Determine the (X, Y) coordinate at the center of the cell enclosing the given text.  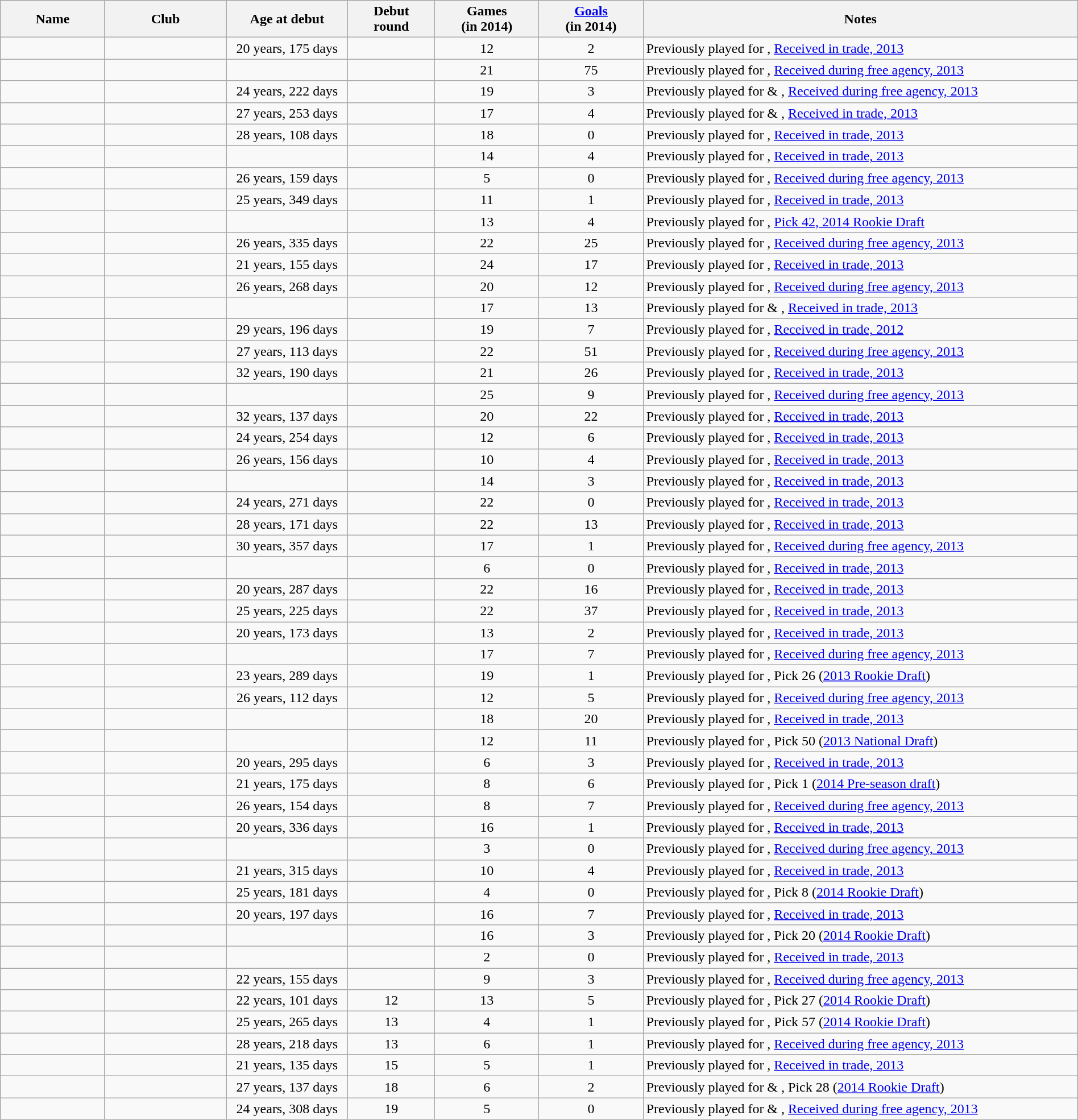
28 years, 108 days (287, 135)
27 years, 113 days (287, 351)
Previously played for , Pick 57 (2014 Rookie Draft) (860, 1022)
26 years, 156 days (287, 459)
26 (591, 373)
Previously played for , Pick 27 (2014 Rookie Draft) (860, 1001)
21 years, 135 days (287, 1065)
22 years, 155 days (287, 978)
Previously played for & , Pick 28 (2014 Rookie Draft) (860, 1087)
25 years, 349 days (287, 200)
26 years, 159 days (287, 178)
32 years, 190 days (287, 373)
20 years, 287 days (287, 589)
Club (165, 19)
20 years, 295 days (287, 762)
Games(in 2014) (487, 19)
26 years, 268 days (287, 286)
25 years, 225 days (287, 611)
21 years, 175 days (287, 784)
20 years, 173 days (287, 633)
Previously played for , Pick 42, 2014 Rookie Draft (860, 221)
24 (487, 264)
24 years, 254 days (287, 438)
Previously played for , Pick 1 (2014 Pre-season draft) (860, 784)
Age at debut (287, 19)
24 years, 222 days (287, 92)
20 years, 197 days (287, 914)
Previously played for , Received in trade, 2012 (860, 330)
23 years, 289 days (287, 676)
26 years, 154 days (287, 806)
32 years, 137 days (287, 416)
Notes (860, 19)
75 (591, 70)
Goals(in 2014) (591, 19)
30 years, 357 days (287, 546)
21 years, 155 days (287, 264)
Previously played for , Pick 20 (2014 Rookie Draft) (860, 935)
Previously played for , Pick 50 (2013 National Draft) (860, 741)
Name (52, 19)
Previously played for , Pick 26 (2013 Rookie Draft) (860, 676)
Debutround (391, 19)
37 (591, 611)
27 years, 137 days (287, 1087)
20 years, 175 days (287, 48)
27 years, 253 days (287, 113)
15 (391, 1065)
29 years, 196 days (287, 330)
26 years, 112 days (287, 698)
24 years, 308 days (287, 1109)
28 years, 218 days (287, 1044)
25 years, 181 days (287, 892)
Previously played for , Pick 8 (2014 Rookie Draft) (860, 892)
21 years, 315 days (287, 870)
26 years, 335 days (287, 243)
22 years, 101 days (287, 1001)
25 years, 265 days (287, 1022)
28 years, 171 days (287, 524)
51 (591, 351)
20 years, 336 days (287, 827)
24 years, 271 days (287, 503)
